Detect which cell encompasses the target text, then output its [X, Y] center coordinate. 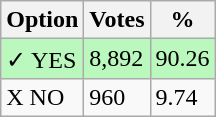
Option [42, 20]
8,892 [117, 59]
9.74 [182, 97]
% [182, 20]
Votes [117, 20]
960 [117, 97]
90.26 [182, 59]
✓ YES [42, 59]
X NO [42, 97]
